Locate the cell with the specified text and output its (X, Y) center coordinate. 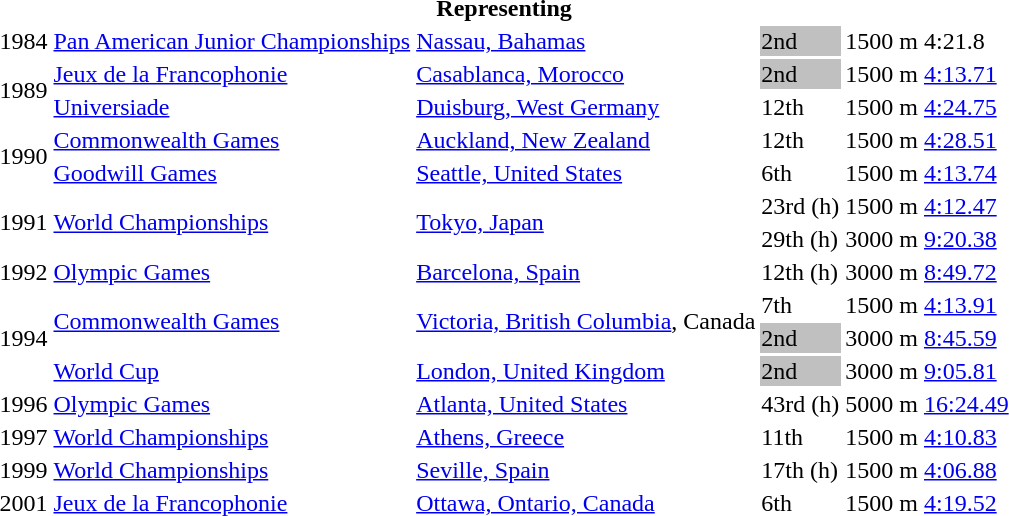
Barcelona, Spain (586, 272)
World Cup (232, 371)
Jeux de la Francophonie (232, 74)
Seattle, United States (586, 173)
12th (h) (800, 272)
5000 m (882, 404)
Pan American Junior Championships (232, 41)
Casablanca, Morocco (586, 74)
Nassau, Bahamas (586, 41)
43rd (h) (800, 404)
Auckland, New Zealand (586, 140)
Atlanta, United States (586, 404)
Athens, Greece (586, 437)
29th (h) (800, 239)
Universiade (232, 107)
Duisburg, West Germany (586, 107)
Goodwill Games (232, 173)
23rd (h) (800, 206)
7th (800, 305)
6th (800, 173)
Tokyo, Japan (586, 222)
Seville, Spain (586, 470)
London, United Kingdom (586, 371)
17th (h) (800, 470)
Victoria, British Columbia, Canada (586, 322)
11th (800, 437)
